Locate the cell with the specified text and output its [X, Y] center coordinate. 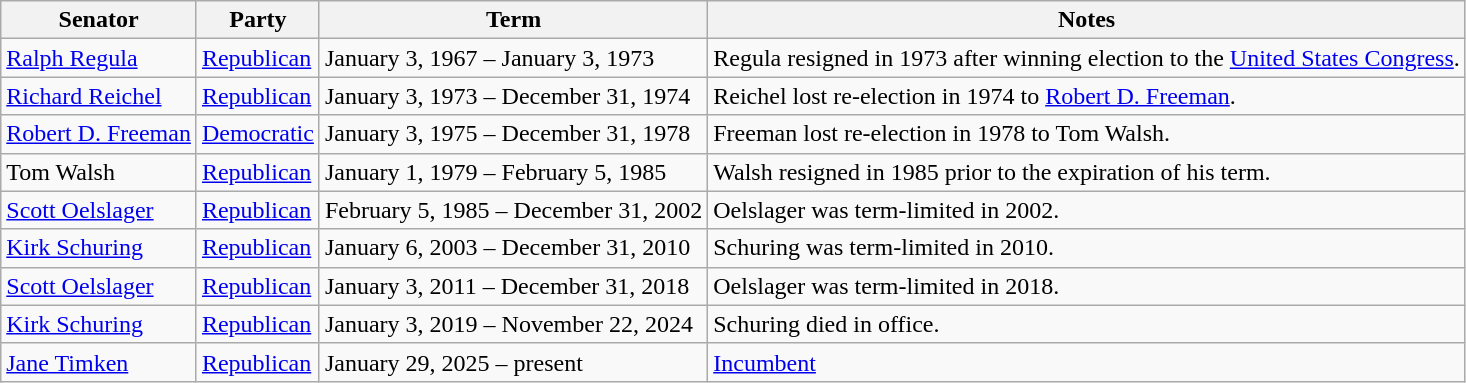
Regula resigned in 1973 after winning election to the United States Congress. [1087, 58]
Walsh resigned in 1985 prior to the expiration of his term. [1087, 172]
Schuring was term-limited in 2010. [1087, 248]
Senator [99, 20]
Schuring died in office. [1087, 324]
January 3, 1973 – December 31, 1974 [513, 96]
Robert D. Freeman [99, 134]
Freeman lost re-election in 1978 to Tom Walsh. [1087, 134]
January 1, 1979 – February 5, 1985 [513, 172]
Democratic [258, 134]
Reichel lost re-election in 1974 to Robert D. Freeman. [1087, 96]
January 3, 2019 – November 22, 2024 [513, 324]
Oelslager was term-limited in 2018. [1087, 286]
January 3, 1967 – January 3, 1973 [513, 58]
February 5, 1985 – December 31, 2002 [513, 210]
January 3, 2011 – December 31, 2018 [513, 286]
Notes [1087, 20]
Party [258, 20]
Incumbent [1087, 362]
Jane Timken [99, 362]
Term [513, 20]
Tom Walsh [99, 172]
Ralph Regula [99, 58]
January 3, 1975 – December 31, 1978 [513, 134]
January 6, 2003 – December 31, 2010 [513, 248]
Richard Reichel [99, 96]
January 29, 2025 – present [513, 362]
Oelslager was term-limited in 2002. [1087, 210]
